Determine the (x, y) coordinate at the center of the cell enclosing the given text.  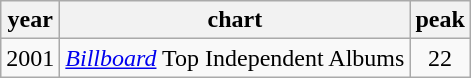
Billboard Top Independent Albums (235, 58)
peak (440, 20)
2001 (30, 58)
chart (235, 20)
year (30, 20)
22 (440, 58)
